Return [X, Y] of the center of cell containing provided text 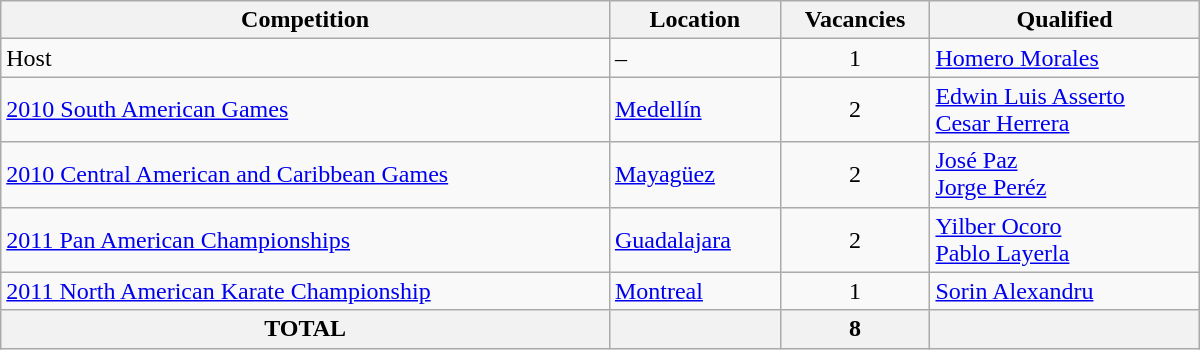
Sorin Alexandru [1064, 291]
Guadalajara [694, 240]
TOTAL [306, 329]
8 [855, 329]
Edwin Luis Asserto Cesar Herrera [1064, 110]
2010 Central American and Caribbean Games [306, 174]
Medellín [694, 110]
– [694, 58]
Homero Morales [1064, 58]
Location [694, 20]
2010 South American Games [306, 110]
Competition [306, 20]
Qualified [1064, 20]
José Paz Jorge Peréz [1064, 174]
Mayagüez [694, 174]
Vacancies [855, 20]
Montreal [694, 291]
2011 Pan American Championships [306, 240]
Host [306, 58]
2011 North American Karate Championship [306, 291]
Yilber Ocoro Pablo Layerla [1064, 240]
